For the text-containing cell, return its midpoint in [x, y] coordinate format. 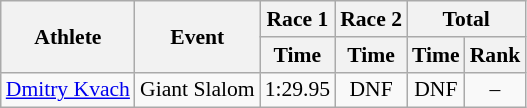
– [496, 90]
Dmitry Kvach [68, 90]
Race 1 [298, 19]
Race 2 [371, 19]
Athlete [68, 36]
Giant Slalom [198, 90]
Rank [496, 55]
Total [466, 19]
1:29.95 [298, 90]
Event [198, 36]
